Capture the cell that displays the provided text and extract its (X, Y) central coordinate. 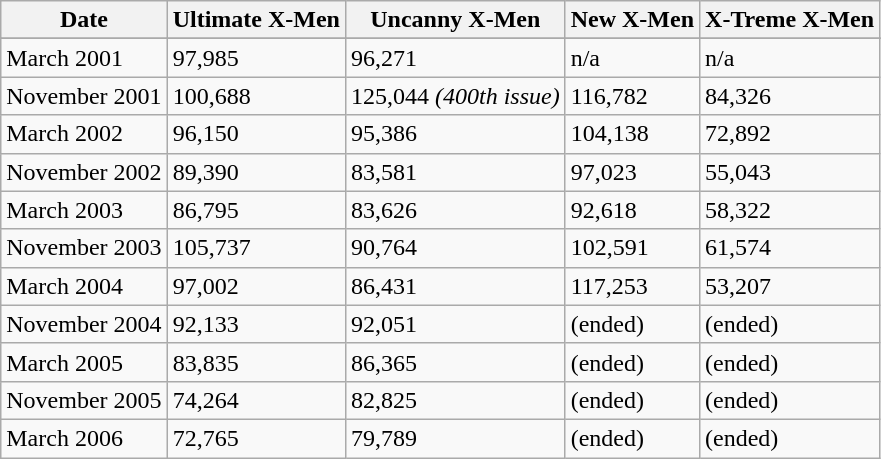
83,835 (256, 362)
83,581 (455, 172)
105,737 (256, 248)
82,825 (455, 400)
November 2003 (84, 248)
97,985 (256, 58)
55,043 (790, 172)
86,365 (455, 362)
125,044 (400th issue) (455, 96)
March 2001 (84, 58)
March 2005 (84, 362)
New X-Men (632, 20)
117,253 (632, 286)
58,322 (790, 210)
November 2005 (84, 400)
53,207 (790, 286)
97,002 (256, 286)
95,386 (455, 134)
61,574 (790, 248)
96,271 (455, 58)
100,688 (256, 96)
102,591 (632, 248)
March 2006 (84, 438)
116,782 (632, 96)
84,326 (790, 96)
97,023 (632, 172)
92,133 (256, 324)
Ultimate X-Men (256, 20)
86,431 (455, 286)
104,138 (632, 134)
November 2002 (84, 172)
Date (84, 20)
March 2003 (84, 210)
90,764 (455, 248)
92,051 (455, 324)
Uncanny X-Men (455, 20)
96,150 (256, 134)
79,789 (455, 438)
74,264 (256, 400)
86,795 (256, 210)
72,765 (256, 438)
92,618 (632, 210)
November 2004 (84, 324)
March 2002 (84, 134)
72,892 (790, 134)
83,626 (455, 210)
89,390 (256, 172)
March 2004 (84, 286)
X-Treme X-Men (790, 20)
November 2001 (84, 96)
